Scan for the cell matching the given text and deliver its (X, Y) coordinate at center. 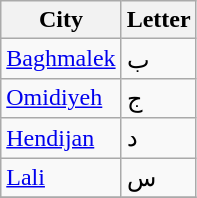
Letter (158, 20)
ج (158, 98)
Hendijan (61, 138)
س (158, 178)
د (158, 138)
Omidiyeh (61, 98)
ب (158, 59)
City (61, 20)
Baghmalek (61, 59)
Lali (61, 178)
